From the cell containing the given text, extract its center point as (X, Y) coordinate. 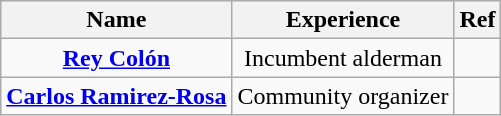
Experience (343, 20)
Carlos Ramirez-Rosa (116, 96)
Community organizer (343, 96)
Ref (478, 20)
Name (116, 20)
Rey Colón (116, 58)
Incumbent alderman (343, 58)
